Return [x, y] of the center of cell containing provided text 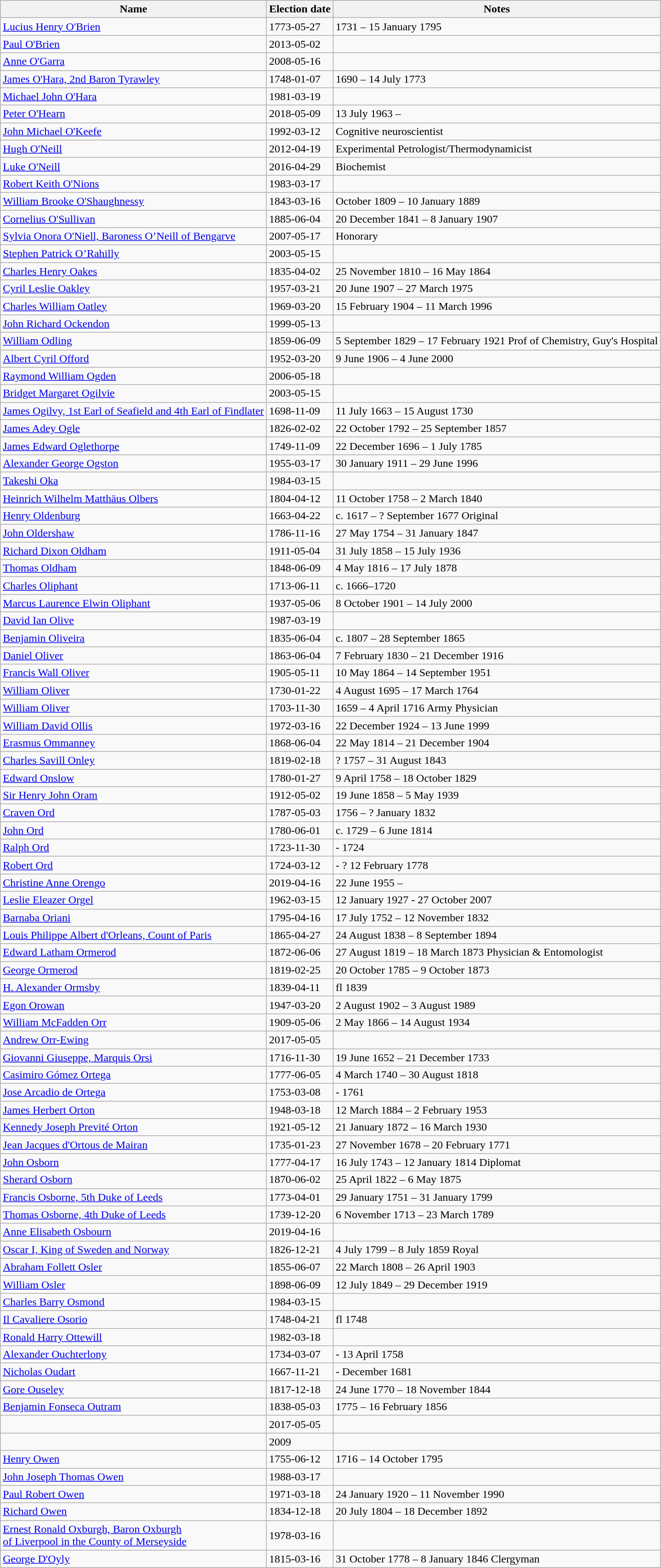
Benjamin Fonseca Outram [133, 1407]
1988-03-17 [299, 1477]
20 July 1804 – 18 December 1892 [497, 1512]
Erasmus Ommanney [133, 743]
24 January 1920 – 11 November 1990 [497, 1494]
8 October 1901 – 14 July 2000 [497, 603]
c. 1666–1720 [497, 586]
Raymond William Ogden [133, 376]
1838-05-03 [299, 1407]
12 July 1849 – 29 December 1919 [497, 1284]
Cornelius O'Sullivan [133, 219]
1955-03-17 [299, 463]
1834-12-18 [299, 1512]
Hugh O'Neill [133, 149]
20 December 1841 – 8 January 1907 [497, 219]
Il Cavaliere Osorio [133, 1319]
22 December 1696 – 1 July 1785 [497, 446]
fl 1839 [497, 987]
1777-04-17 [299, 1162]
- 1724 [497, 848]
Louis Philippe Albert d'Orleans, Count of Paris [133, 935]
1983-03-17 [299, 184]
15 February 1904 – 11 March 1996 [497, 306]
19 June 1652 – 21 December 1733 [497, 1057]
1952-03-20 [299, 358]
Robert Ord [133, 865]
1773-05-27 [299, 27]
1835-04-02 [299, 271]
Kennedy Joseph Previté Orton [133, 1127]
fl 1748 [497, 1319]
Charles Savill Onley [133, 760]
1843-03-16 [299, 201]
11 July 1663 – 15 August 1730 [497, 411]
1663-04-22 [299, 516]
1748-04-21 [299, 1319]
1777-06-05 [299, 1075]
1749-11-09 [299, 446]
David Ian Olive [133, 621]
1739-12-20 [299, 1215]
4 March 1740 – 30 August 1818 [497, 1075]
1885-06-04 [299, 219]
c. 1729 – 6 June 1814 [497, 830]
1780-06-01 [299, 830]
20 October 1785 – 9 October 1873 [497, 970]
1787-05-03 [299, 813]
4 August 1695 – 17 March 1764 [497, 690]
19 June 1858 – 5 May 1939 [497, 795]
1731 – 15 January 1795 [497, 27]
1835-06-04 [299, 638]
Giovanni Giuseppe, Marquis Orsi [133, 1057]
24 June 1770 – 18 November 1844 [497, 1389]
William Osler [133, 1284]
1667-11-21 [299, 1372]
1911-05-04 [299, 551]
1848-06-09 [299, 568]
2007-05-17 [299, 236]
17 July 1752 – 12 November 1832 [497, 918]
William Brooke O'Shaughnessy [133, 201]
Charles William Oatley [133, 306]
1987-03-19 [299, 621]
John Ord [133, 830]
1819-02-18 [299, 760]
Peter O'Hearn [133, 114]
William Odling [133, 341]
Anne O'Garra [133, 62]
2 May 1866 – 14 August 1934 [497, 1022]
Casimiro Gómez Ortega [133, 1075]
1817-12-18 [299, 1389]
16 July 1743 – 12 January 1814 Diplomat [497, 1162]
31 July 1858 – 15 July 1936 [497, 551]
Abraham Follett Osler [133, 1267]
21 January 1872 – 16 March 1930 [497, 1127]
Jean Jacques d'Ortous de Mairan [133, 1145]
2016-04-29 [299, 166]
2008-05-16 [299, 62]
1992-03-12 [299, 131]
Charles Oliphant [133, 586]
2006-05-18 [299, 376]
22 December 1924 – 13 June 1999 [497, 725]
- ? 12 February 1778 [497, 865]
Name [133, 9]
10 May 1864 – 14 September 1951 [497, 673]
22 June 1955 – [497, 883]
12 January 1927 - 27 October 2007 [497, 900]
Stephen Patrick O’Rahilly [133, 254]
Nicholas Oudart [133, 1372]
Biochemist [497, 166]
22 October 1792 – 25 September 1857 [497, 428]
Oscar I, King of Sweden and Norway [133, 1249]
William David Ollis [133, 725]
Andrew Orr-Ewing [133, 1040]
1982-03-18 [299, 1337]
1863-06-04 [299, 655]
Cyril Leslie Oakley [133, 289]
James Ogilvy, 1st Earl of Seafield and 4th Earl of Findlater [133, 411]
Daniel Oliver [133, 655]
30 January 1911 – 29 June 1996 [497, 463]
James O'Hara, 2nd Baron Tyrawley [133, 79]
Barnaba Oriani [133, 918]
1755-06-12 [299, 1459]
24 August 1838 – 8 September 1894 [497, 935]
Paul O'Brien [133, 44]
c. 1617 – ? September 1677 Original [497, 516]
22 March 1808 – 26 April 1903 [497, 1267]
Richard Dixon Oldham [133, 551]
1659 – 4 April 1716 Army Physician [497, 708]
1786-11-16 [299, 533]
1734-03-07 [299, 1355]
1905-05-11 [299, 673]
1872-06-06 [299, 952]
2018-05-09 [299, 114]
1826-12-21 [299, 1249]
31 October 1778 – 8 January 1846 Clergyman [497, 1559]
Benjamin Oliveira [133, 638]
Edward Latham Ormerod [133, 952]
Sherard Osborn [133, 1180]
1962-03-15 [299, 900]
Henry Owen [133, 1459]
Craven Ord [133, 813]
20 June 1907 – 27 March 1975 [497, 289]
Takeshi Oka [133, 481]
Bridget Margaret Ogilvie [133, 393]
Ronald Harry Ottewill [133, 1337]
Experimental Petrologist/Thermodynamicist [497, 149]
Alexander George Ogston [133, 463]
Gore Ouseley [133, 1389]
Honorary [497, 236]
1868-06-04 [299, 743]
Thomas Osborne, 4th Duke of Leeds [133, 1215]
1753-03-08 [299, 1092]
Egon Orowan [133, 1005]
Lucius Henry O'Brien [133, 27]
1912-05-02 [299, 795]
Francis Osborne, 5th Duke of Leeds [133, 1197]
1756 – ? January 1832 [497, 813]
Michael John O'Hara [133, 96]
1971-03-18 [299, 1494]
2009 [299, 1442]
1815-03-16 [299, 1559]
1716 – 14 October 1795 [497, 1459]
5 September 1829 – 17 February 1921 Prof of Chemistry, Guy's Hospital [497, 341]
1730-01-22 [299, 690]
4 May 1816 – 17 July 1878 [497, 568]
Francis Wall Oliver [133, 673]
1713-06-11 [299, 586]
George D'Oyly [133, 1559]
1981-03-19 [299, 96]
Alexander Ouchterlony [133, 1355]
Election date [299, 9]
13 July 1963 – [497, 114]
7 February 1830 – 21 December 1916 [497, 655]
1957-03-21 [299, 289]
1972-03-16 [299, 725]
- 1761 [497, 1092]
Anne Elisabeth Osbourn [133, 1232]
H. Alexander Ormsby [133, 987]
Heinrich Wilhelm Matthäus Olbers [133, 498]
1969-03-20 [299, 306]
1698-11-09 [299, 411]
1804-04-12 [299, 498]
2013-05-02 [299, 44]
6 November 1713 – 23 March 1789 [497, 1215]
1859-06-09 [299, 341]
1703-11-30 [299, 708]
1748-01-07 [299, 79]
1855-06-07 [299, 1267]
9 April 1758 – 18 October 1829 [497, 778]
1819-02-25 [299, 970]
1978-03-16 [299, 1535]
2 August 1902 – 3 August 1989 [497, 1005]
Charles Henry Oakes [133, 271]
Jose Arcadio de Ortega [133, 1092]
1870-06-02 [299, 1180]
James Adey Ogle [133, 428]
1795-04-16 [299, 918]
1826-02-02 [299, 428]
27 November 1678 – 20 February 1771 [497, 1145]
29 January 1751 – 31 January 1799 [497, 1197]
1909-05-06 [299, 1022]
Richard Owen [133, 1512]
1865-04-27 [299, 935]
Albert Cyril Offord [133, 358]
1775 – 16 February 1856 [497, 1407]
John Richard Ockendon [133, 324]
Ralph Ord [133, 848]
1898-06-09 [299, 1284]
John Joseph Thomas Owen [133, 1477]
Cognitive neuroscientist [497, 131]
Edward Onslow [133, 778]
2012-04-19 [299, 149]
Paul Robert Owen [133, 1494]
Luke O'Neill [133, 166]
27 August 1819 – 18 March 1873 Physician & Entomologist [497, 952]
1948-03-18 [299, 1110]
Notes [497, 9]
John Oldershaw [133, 533]
- 13 April 1758 [497, 1355]
George Ormerod [133, 970]
John Osborn [133, 1162]
James Edward Oglethorpe [133, 446]
25 April 1822 – 6 May 1875 [497, 1180]
12 March 1884 – 2 February 1953 [497, 1110]
c. 1807 – 28 September 1865 [497, 638]
11 October 1758 – 2 March 1840 [497, 498]
4 July 1799 – 8 July 1859 Royal [497, 1249]
Sir Henry John Oram [133, 795]
25 November 1810 – 16 May 1864 [497, 271]
- December 1681 [497, 1372]
1999-05-13 [299, 324]
1839-04-11 [299, 987]
1947-03-20 [299, 1005]
Sylvia Onora O'Niell, Baroness O’Neill of Bengarve [133, 236]
1937-05-06 [299, 603]
1773-04-01 [299, 1197]
Ernest Ronald Oxburgh, Baron Oxburgh of Liverpool in the County of Merseyside [133, 1535]
Marcus Laurence Elwin Oliphant [133, 603]
Robert Keith O'Nions [133, 184]
1921-05-12 [299, 1127]
Henry Oldenburg [133, 516]
? 1757 – 31 August 1843 [497, 760]
1690 – 14 July 1773 [497, 79]
1723-11-30 [299, 848]
October 1809 – 10 January 1889 [497, 201]
John Michael O'Keefe [133, 131]
22 May 1814 – 21 December 1904 [497, 743]
1716-11-30 [299, 1057]
James Herbert Orton [133, 1110]
1780-01-27 [299, 778]
1724-03-12 [299, 865]
27 May 1754 – 31 January 1847 [497, 533]
9 June 1906 – 4 June 2000 [497, 358]
Charles Barry Osmond [133, 1302]
William McFadden Orr [133, 1022]
Thomas Oldham [133, 568]
Christine Anne Orengo [133, 883]
1735-01-23 [299, 1145]
Leslie Eleazer Orgel [133, 900]
